For the text-containing cell, return its midpoint in [X, Y] coordinate format. 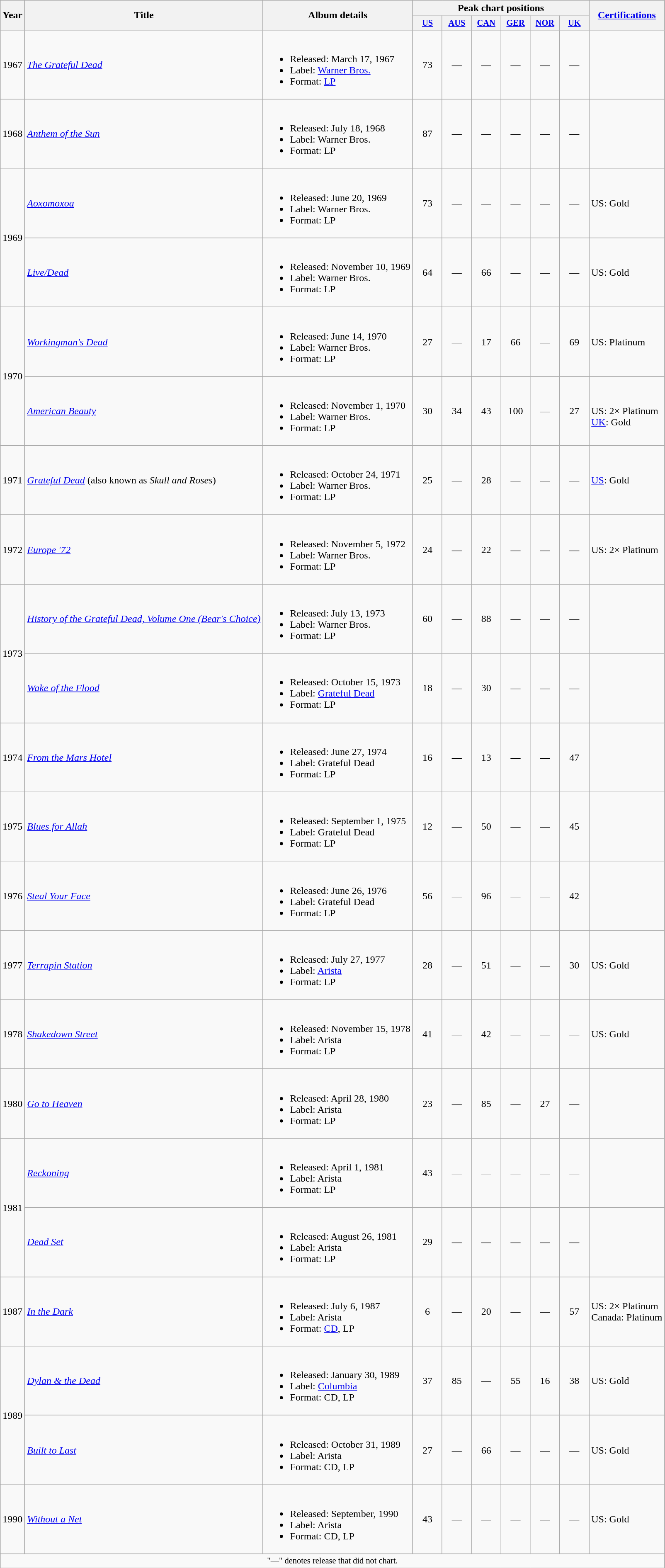
Released: June 27, 1974Label: Grateful DeadFormat: LP [338, 757]
6 [428, 1312]
Blues for Allah [144, 827]
Released: April 1, 1981Label: AristaFormat: LP [338, 1172]
69 [575, 342]
1971 [12, 480]
The Grateful Dead [144, 65]
Year [12, 15]
Released: August 26, 1981Label: AristaFormat: LP [338, 1242]
Released: April 28, 1980Label: AristaFormat: LP [338, 1104]
Peak chart positions [501, 8]
88 [486, 619]
Aoxomoxoa [144, 203]
1974 [12, 757]
Released: March 17, 1967Label: Warner Bros.Format: LP [338, 65]
24 [428, 550]
Without a Net [144, 1519]
American Beauty [144, 411]
Title [144, 15]
Released: July 6, 1987Label: AristaFormat: CD, LP [338, 1312]
34 [457, 411]
96 [486, 896]
Terrapin Station [144, 965]
Europe '72 [144, 550]
Grateful Dead (also known as Skull and Roses) [144, 480]
Certifications [627, 15]
41 [428, 1034]
Released: January 30, 1989Label: ColumbiaFormat: CD, LP [338, 1381]
1980 [12, 1104]
100 [516, 411]
23 [428, 1104]
US [428, 23]
29 [428, 1242]
Released: July 13, 1973Label: Warner Bros.Format: LP [338, 619]
47 [575, 757]
Released: November 15, 1978Label: AristaFormat: LP [338, 1034]
Released: November 5, 1972Label: Warner Bros.Format: LP [338, 550]
AUS [457, 23]
1975 [12, 827]
Go to Heaven [144, 1104]
22 [486, 550]
Live/Dead [144, 273]
25 [428, 480]
History of the Grateful Dead, Volume One (Bear's Choice) [144, 619]
56 [428, 896]
20 [486, 1312]
60 [428, 619]
GER [516, 23]
US: Platinum [627, 342]
Released: September 1, 1975Label: Grateful DeadFormat: LP [338, 827]
1989 [12, 1415]
17 [486, 342]
Released: October 15, 1973Label: Grateful DeadFormat: LP [338, 688]
38 [575, 1381]
Reckoning [144, 1172]
50 [486, 827]
51 [486, 965]
Released: October 31, 1989Label: AristaFormat: CD, LP [338, 1450]
Released: November 10, 1969Label: Warner Bros.Format: LP [338, 273]
1969 [12, 238]
13 [486, 757]
NOR [545, 23]
In the Dark [144, 1312]
CAN [486, 23]
US: 2× Platinum [627, 550]
12 [428, 827]
Shakedown Street [144, 1034]
87 [428, 134]
37 [428, 1381]
1977 [12, 965]
Steal Your Face [144, 896]
1990 [12, 1519]
Album details [338, 15]
Released: September, 1990Label: AristaFormat: CD, LP [338, 1519]
Built to Last [144, 1450]
Workingman's Dead [144, 342]
Released: October 24, 1971Label: Warner Bros.Format: LP [338, 480]
1973 [12, 653]
Released: July 18, 1968Label: Warner Bros.Format: LP [338, 134]
Released: November 1, 1970Label: Warner Bros.Format: LP [338, 411]
45 [575, 827]
Released: June 20, 1969Label: Warner Bros.Format: LP [338, 203]
1970 [12, 376]
1987 [12, 1312]
1981 [12, 1207]
Wake of the Flood [144, 688]
Released: June 14, 1970Label: Warner Bros.Format: LP [338, 342]
From the Mars Hotel [144, 757]
55 [516, 1381]
Released: June 26, 1976Label: Grateful DeadFormat: LP [338, 896]
"—" denotes release that did not chart. [332, 1561]
Anthem of the Sun [144, 134]
1976 [12, 896]
1972 [12, 550]
US: 2× PlatinumCanada: Platinum [627, 1312]
Released: July 27, 1977Label: AristaFormat: LP [338, 965]
Dylan & the Dead [144, 1381]
1967 [12, 65]
57 [575, 1312]
64 [428, 273]
Dead Set [144, 1242]
18 [428, 688]
1978 [12, 1034]
US: 2× Platinum UK: Gold [627, 411]
UK [575, 23]
1968 [12, 134]
